Identify which cell holds the provided text, then report its [x, y] central coordinate. 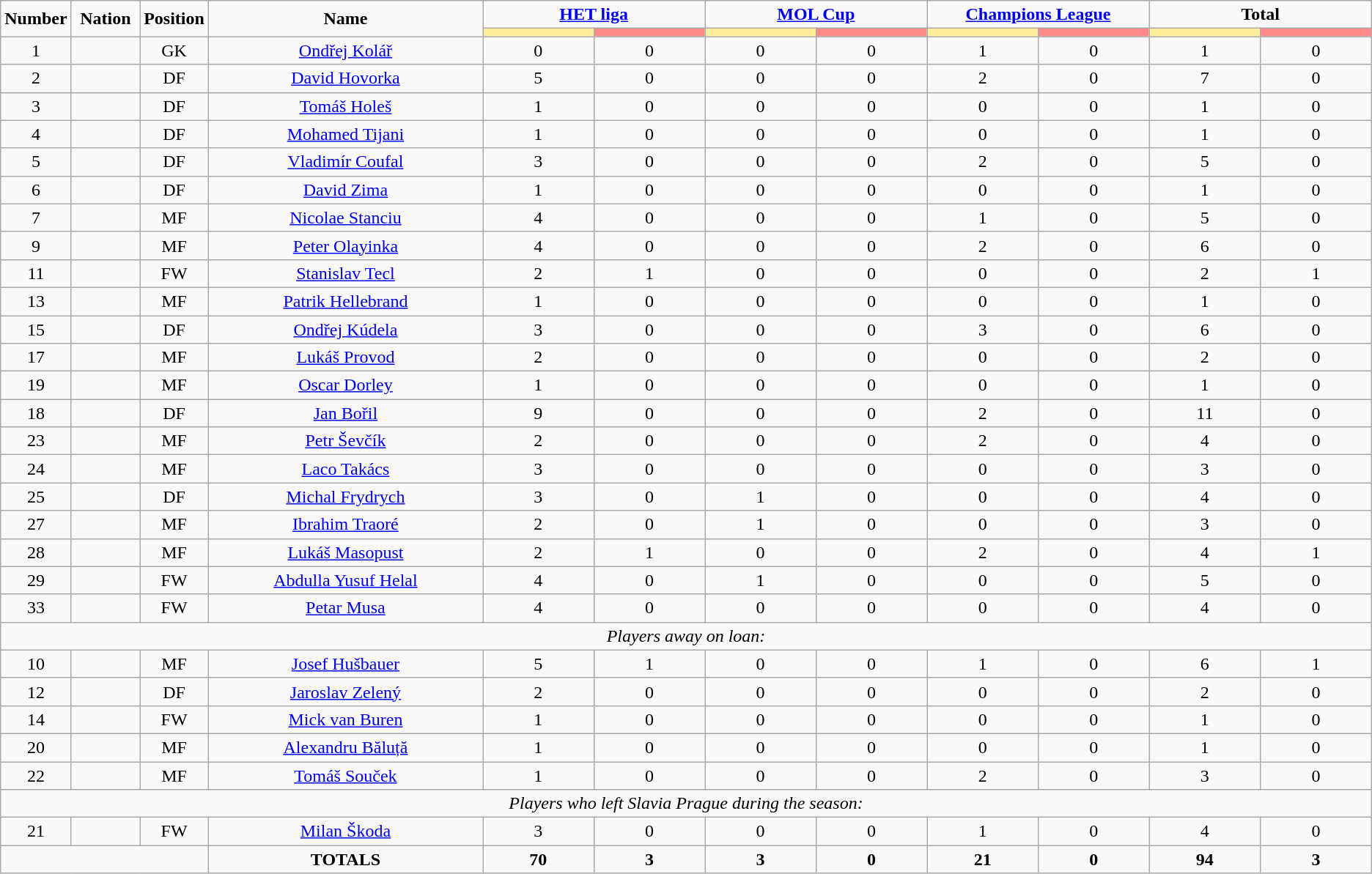
Nation [106, 19]
Tomáš Holeš [345, 106]
24 [36, 469]
David Zima [345, 190]
Stanislav Tecl [345, 273]
MOL Cup [816, 15]
25 [36, 497]
Petr Ševčík [345, 441]
Abdulla Yusuf Helal [345, 580]
27 [36, 525]
Ondřej Kolář [345, 51]
Vladimír Coufal [345, 162]
13 [36, 301]
Tomáš Souček [345, 776]
HET liga [594, 15]
Petar Musa [345, 608]
Mohamed Tijani [345, 134]
12 [36, 692]
70 [538, 859]
Michal Frydrych [345, 497]
17 [36, 358]
Peter Olayinka [345, 245]
Nicolae Stanciu [345, 218]
Players who left Slavia Prague during the season: [686, 804]
Lukáš Masopust [345, 552]
15 [36, 329]
Patrik Hellebrand [345, 301]
Oscar Dorley [345, 385]
Champions League [1038, 15]
14 [36, 719]
David Hovorka [345, 78]
20 [36, 747]
Number [36, 19]
Players away on loan: [686, 636]
Alexandru Băluță [345, 747]
94 [1205, 859]
Josef Hušbauer [345, 664]
33 [36, 608]
GK [174, 51]
Ibrahim Traoré [345, 525]
Position [174, 19]
Laco Takács [345, 469]
28 [36, 552]
Name [345, 19]
Jaroslav Zelený [345, 692]
29 [36, 580]
10 [36, 664]
22 [36, 776]
TOTALS [345, 859]
Total [1261, 15]
18 [36, 413]
Jan Bořil [345, 413]
Ondřej Kúdela [345, 329]
Lukáš Provod [345, 358]
23 [36, 441]
Milan Škoda [345, 832]
19 [36, 385]
Mick van Buren [345, 719]
